Determine the [x, y] coordinate at the center of the cell enclosing the given text.  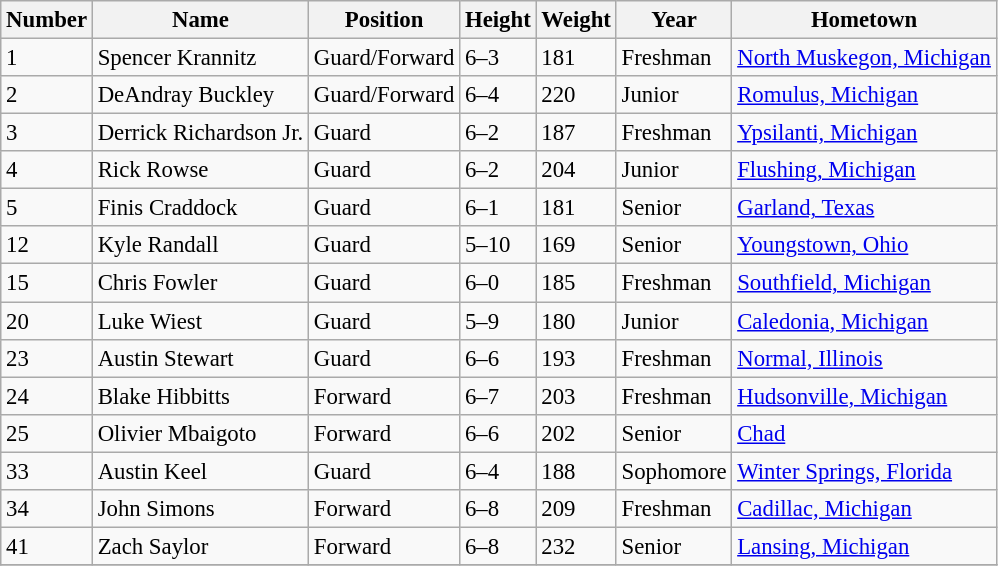
220 [576, 95]
Zach Saylor [200, 546]
202 [576, 433]
Youngstown, Ohio [864, 245]
4 [47, 170]
169 [576, 245]
209 [576, 509]
Kyle Randall [200, 245]
Luke Wiest [200, 321]
Winter Springs, Florida [864, 471]
6–0 [498, 283]
Lansing, Michigan [864, 546]
Spencer Krannitz [200, 58]
Hudsonville, Michigan [864, 396]
232 [576, 546]
185 [576, 283]
Chad [864, 433]
Austin Keel [200, 471]
DeAndray Buckley [200, 95]
Sophomore [674, 471]
Blake Hibbitts [200, 396]
1 [47, 58]
188 [576, 471]
Hometown [864, 20]
15 [47, 283]
Normal, Illinois [864, 358]
Austin Stewart [200, 358]
5 [47, 208]
Year [674, 20]
3 [47, 133]
24 [47, 396]
187 [576, 133]
6–3 [498, 58]
Rick Rowse [200, 170]
John Simons [200, 509]
12 [47, 245]
Romulus, Michigan [864, 95]
Position [384, 20]
Number [47, 20]
5–9 [498, 321]
North Muskegon, Michigan [864, 58]
180 [576, 321]
41 [47, 546]
Chris Fowler [200, 283]
Name [200, 20]
Olivier Mbaigoto [200, 433]
Cadillac, Michigan [864, 509]
34 [47, 509]
2 [47, 95]
6–1 [498, 208]
203 [576, 396]
6–7 [498, 396]
25 [47, 433]
23 [47, 358]
Garland, Texas [864, 208]
Derrick Richardson Jr. [200, 133]
5–10 [498, 245]
33 [47, 471]
Finis Craddock [200, 208]
Flushing, Michigan [864, 170]
Ypsilanti, Michigan [864, 133]
20 [47, 321]
Southfield, Michigan [864, 283]
Weight [576, 20]
Height [498, 20]
Caledonia, Michigan [864, 321]
204 [576, 170]
193 [576, 358]
